Output the [X, Y] coordinate of the center of the cell containing the given text.  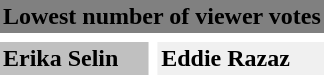
Lowest number of viewer votes [162, 16]
Erika Selin [74, 58]
Eddie Razaz [241, 58]
